Locate the cell with the specified text and output its (x, y) center coordinate. 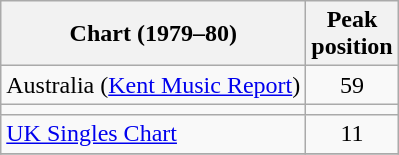
59 (352, 85)
Peakposition (352, 34)
11 (352, 134)
UK Singles Chart (154, 134)
Australia (Kent Music Report) (154, 85)
Chart (1979–80) (154, 34)
